From the cell containing the given text, extract its center point as [x, y] coordinate. 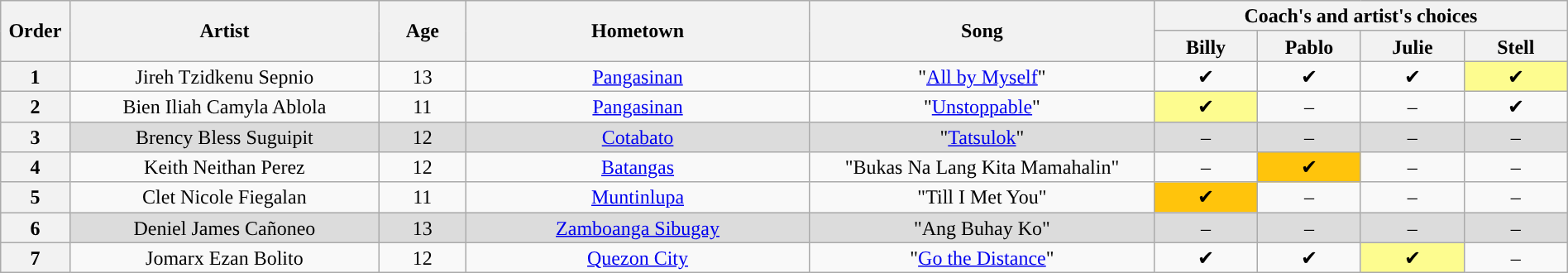
Muntinlupa [638, 197]
7 [35, 258]
Billy [1206, 46]
"Ang Buhay Ko" [982, 228]
"Tatsulok" [982, 137]
Age [423, 31]
Clet Nicole Fiegalan [225, 197]
"Bukas Na Lang Kita Mamahalin" [982, 167]
Keith Neithan Perez [225, 167]
2 [35, 106]
6 [35, 228]
Stell [1515, 46]
4 [35, 167]
Jireh Tzidkenu Sepnio [225, 76]
"Go the Distance" [982, 258]
"All by Myself" [982, 76]
Song [982, 31]
Batangas [638, 167]
Bien Iliah Camyla Ablola [225, 106]
Coach's and artist's choices [1361, 17]
Brency Bless Suguipit [225, 137]
Order [35, 31]
Hometown [638, 31]
Cotabato [638, 137]
3 [35, 137]
Julie [1413, 46]
5 [35, 197]
Jomarx Ezan Bolito [225, 258]
"Till I Met You" [982, 197]
Zamboanga Sibugay [638, 228]
1 [35, 76]
Deniel James Cañoneo [225, 228]
Pablo [1310, 46]
Quezon City [638, 258]
Artist [225, 31]
"Unstoppable" [982, 106]
